From the cell containing the given text, extract its center point as (X, Y) coordinate. 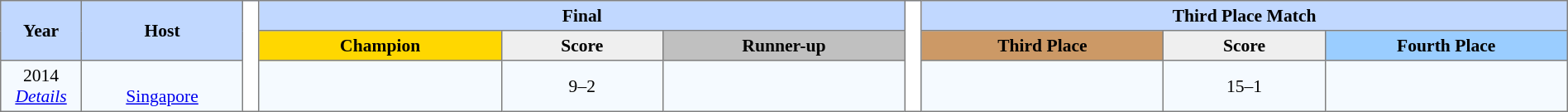
Third Place (1042, 46)
Fourth Place (1446, 46)
Third Place Match (1244, 16)
Runner-up (784, 46)
Year (41, 31)
2014Details (41, 86)
9–2 (582, 86)
15–1 (1244, 86)
Final (582, 16)
Singapore (162, 86)
Host (162, 31)
Champion (380, 46)
